Output the (x, y) coordinate of the center of the cell containing the given text.  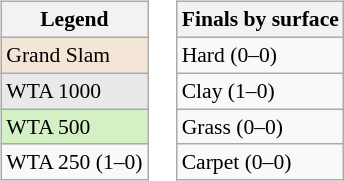
WTA 1000 (74, 91)
Hard (0–0) (260, 55)
WTA 500 (74, 127)
WTA 250 (1–0) (74, 162)
Clay (1–0) (260, 91)
Grass (0–0) (260, 127)
Finals by surface (260, 20)
Grand Slam (74, 55)
Carpet (0–0) (260, 162)
Legend (74, 20)
